Search for the cell housing the specified text and yield its [X, Y] center coordinate. 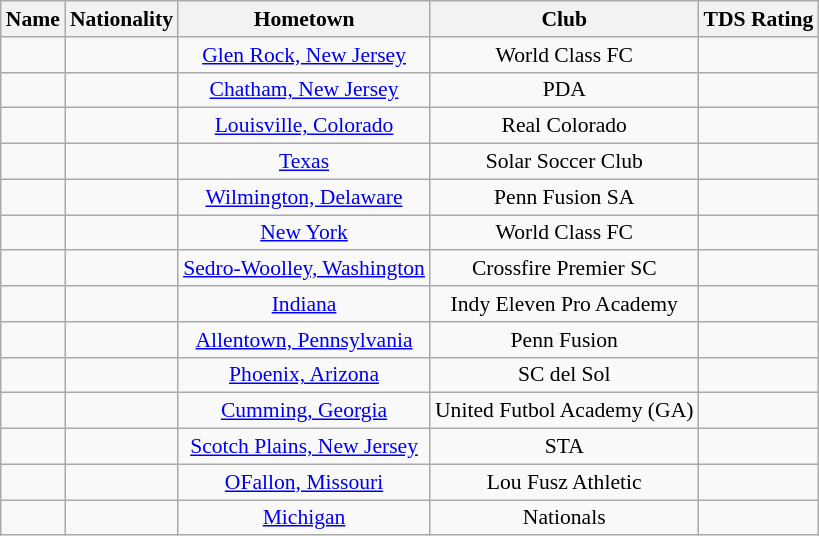
Name [33, 19]
PDA [564, 90]
Louisville, Colorado [304, 126]
TDS Rating [758, 19]
Phoenix, Arizona [304, 375]
Glen Rock, New Jersey [304, 55]
Solar Soccer Club [564, 162]
Chatham, New Jersey [304, 90]
Penn Fusion [564, 340]
Nationals [564, 518]
Sedro-Woolley, Washington [304, 269]
OFallon, Missouri [304, 482]
Wilmington, Delaware [304, 197]
Crossfire Premier SC [564, 269]
STA [564, 447]
Scotch Plains, New Jersey [304, 447]
Club [564, 19]
Penn Fusion SA [564, 197]
Hometown [304, 19]
Allentown, Pennsylvania [304, 340]
United Futbol Academy (GA) [564, 411]
Michigan [304, 518]
Indy Eleven Pro Academy [564, 304]
Indiana [304, 304]
New York [304, 233]
Texas [304, 162]
Nationality [122, 19]
Lou Fusz Athletic [564, 482]
SC del Sol [564, 375]
Cumming, Georgia [304, 411]
Real Colorado [564, 126]
